Provide the (X, Y) coordinate of the cell's center where the given text is located.  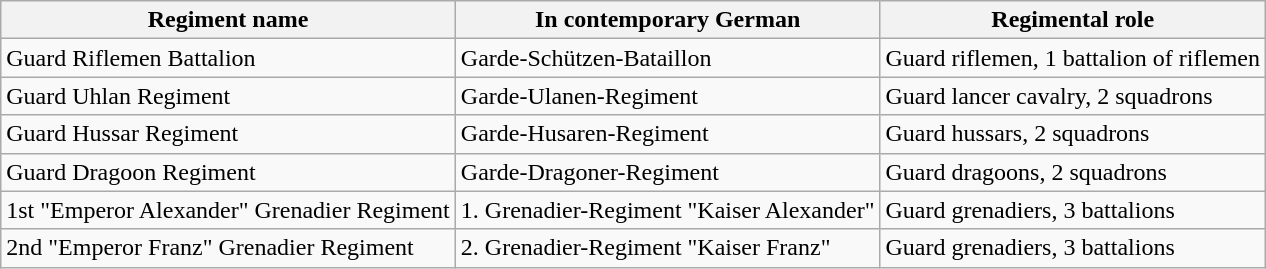
In contemporary German (668, 20)
Guard Hussar Regiment (228, 134)
Regiment name (228, 20)
Garde-Dragoner-Regiment (668, 172)
Guard Uhlan Regiment (228, 96)
Regimental role (1073, 20)
Guard Dragoon Regiment (228, 172)
1st "Emperor Alexander" Grenadier Regiment (228, 210)
2nd "Emperor Franz" Grenadier Regiment (228, 248)
Garde-Ulanen-Regiment (668, 96)
Guard dragoons, 2 squadrons (1073, 172)
Garde-Schützen-Bataillon (668, 58)
Guard lancer cavalry, 2 squadrons (1073, 96)
Guard Riflemen Battalion (228, 58)
Guard hussars, 2 squadrons (1073, 134)
Garde-Husaren-Regiment (668, 134)
2. Grenadier-Regiment "Kaiser Franz" (668, 248)
1. Grenadier-Regiment "Kaiser Alexander" (668, 210)
Guard riflemen, 1 battalion of riflemen (1073, 58)
